Search for the cell housing the specified text and yield its (X, Y) center coordinate. 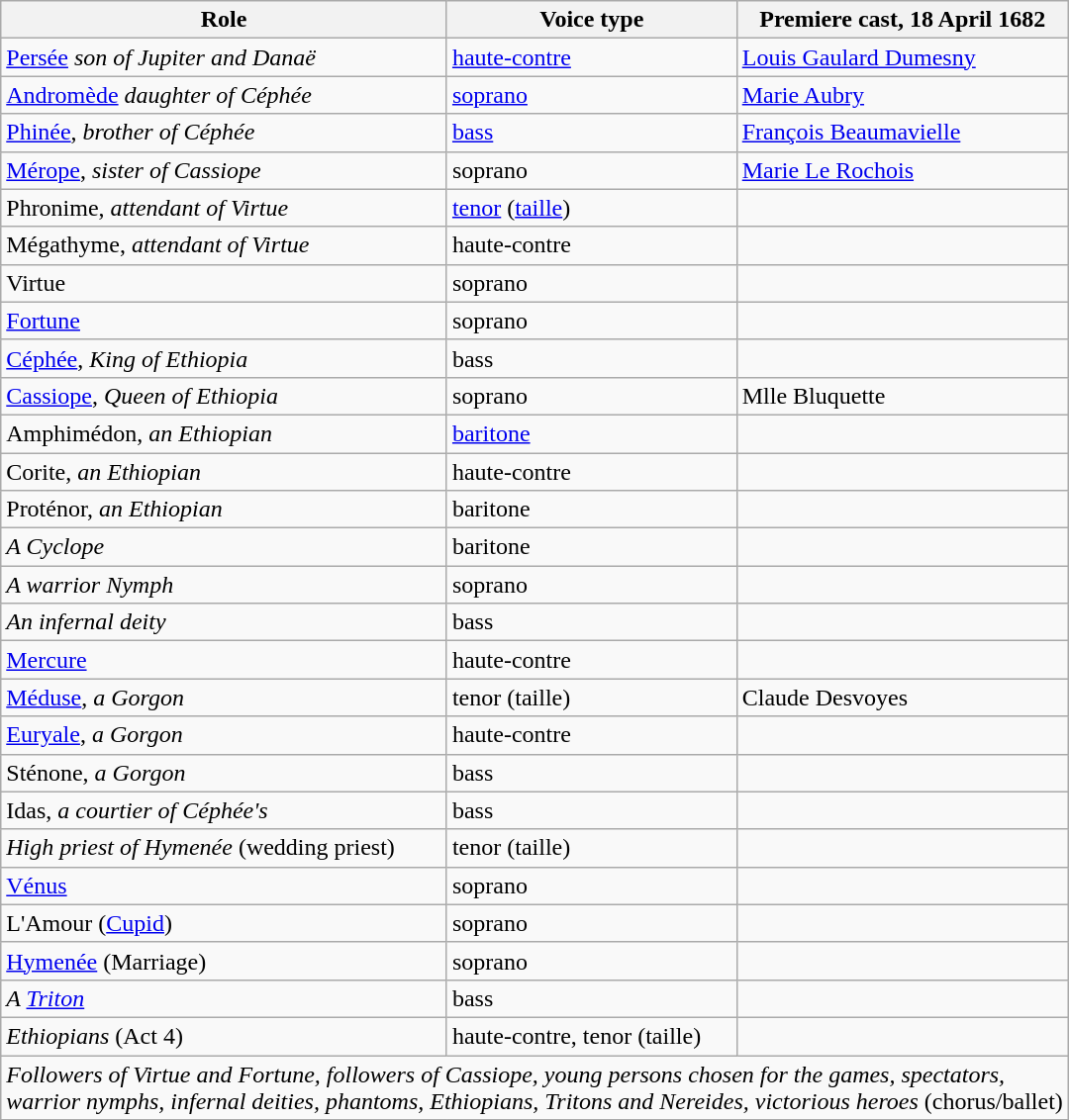
Amphimédon, an Ethiopian (224, 433)
Role (224, 20)
Euryale, a Gorgon (224, 735)
Mérope, sister of Cassiope (224, 170)
A Triton (224, 998)
Voice type (592, 20)
Vénus (224, 886)
Louis Gaulard Dumesny (903, 57)
Persée son of Jupiter and Danaë (224, 57)
Mercure (224, 660)
Marie Le Rochois (903, 170)
Phinée, brother of Céphée (224, 133)
Cassiope, Queen of Ethiopia (224, 396)
Mlle Bluquette (903, 396)
Marie Aubry (903, 95)
Fortune (224, 321)
A Cyclope (224, 547)
Céphée, King of Ethiopia (224, 358)
Claude Desvoyes (903, 698)
François Beaumavielle (903, 133)
An infernal deity (224, 622)
Corite, an Ethiopian (224, 472)
Méduse, a Gorgon (224, 698)
L'Amour (Cupid) (224, 923)
Ethiopians (Act 4) (224, 1036)
Idas, a courtier of Céphée's (224, 810)
Proténor, an Ethiopian (224, 510)
Premiere cast, 18 April 1682 (903, 20)
Sténone, a Gorgon (224, 773)
A warrior Nymph (224, 585)
Andromède daughter of Céphée (224, 95)
Virtue (224, 283)
haute-contre, tenor (taille) (592, 1036)
Mégathyme, attendant of Virtue (224, 245)
Hymenée (Marriage) (224, 961)
High priest of Hymenée (wedding priest) (224, 848)
Phronime, attendant of Virtue (224, 208)
